From the cell containing the given text, extract its center point as (x, y) coordinate. 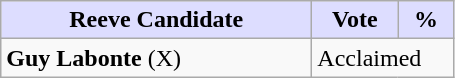
Guy Labonte (X) (156, 58)
Vote (355, 20)
% (426, 20)
Acclaimed (383, 58)
Reeve Candidate (156, 20)
